Provide the (X, Y) coordinate of the cell's center where the given text is located.  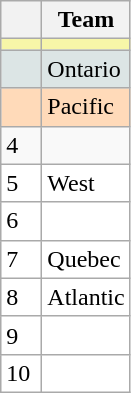
10 (22, 373)
Pacific (86, 107)
8 (22, 297)
7 (22, 259)
Quebec (86, 259)
5 (22, 183)
9 (22, 335)
West (86, 183)
6 (22, 221)
Team (86, 20)
4 (22, 145)
Atlantic (86, 297)
Ontario (86, 69)
